Capture the cell that displays the provided text and extract its [x, y] central coordinate. 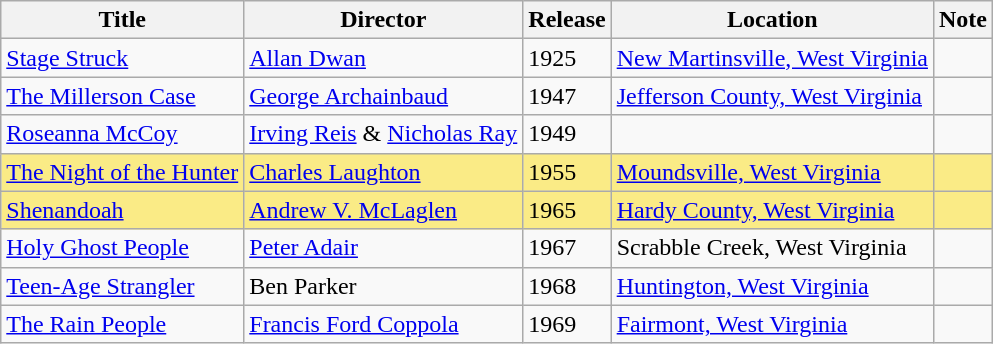
Scrabble Creek, West Virginia [772, 248]
1969 [567, 324]
Andrew V. McLaglen [384, 210]
New Martinsville, West Virginia [772, 58]
Roseanna McCoy [122, 134]
Francis Ford Coppola [384, 324]
1968 [567, 286]
1965 [567, 210]
Allan Dwan [384, 58]
The Millerson Case [122, 96]
1925 [567, 58]
Holy Ghost People [122, 248]
1947 [567, 96]
1949 [567, 134]
1955 [567, 172]
The Night of the Hunter [122, 172]
Note [962, 20]
Jefferson County, West Virginia [772, 96]
The Rain People [122, 324]
1967 [567, 248]
Fairmont, West Virginia [772, 324]
Director [384, 20]
Title [122, 20]
Release [567, 20]
Teen-Age Strangler [122, 286]
Irving Reis & Nicholas Ray [384, 134]
Charles Laughton [384, 172]
Hardy County, West Virginia [772, 210]
Stage Struck [122, 58]
Moundsville, West Virginia [772, 172]
Ben Parker [384, 286]
Huntington, West Virginia [772, 286]
George Archainbaud [384, 96]
Peter Adair [384, 248]
Location [772, 20]
Shenandoah [122, 210]
